Extract the [x, y] coordinate from the center of the cell holding the provided text.  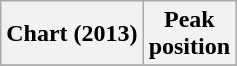
Peakposition [189, 34]
Chart (2013) [72, 34]
